Find where the given text appears and provide that cell's center as (x, y) coordinate. 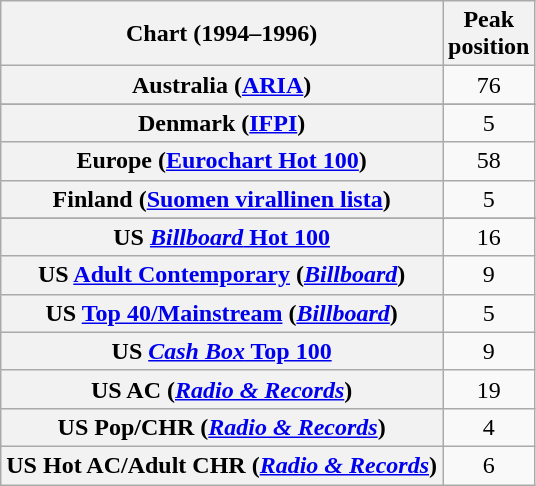
US AC (Radio & Records) (222, 389)
Europe (Eurochart Hot 100) (222, 161)
Chart (1994–1996) (222, 34)
Peakposition (488, 34)
4 (488, 427)
Finland (Suomen virallinen lista) (222, 199)
US Top 40/Mainstream (Billboard) (222, 313)
US Billboard Hot 100 (222, 237)
6 (488, 465)
16 (488, 237)
58 (488, 161)
Australia (ARIA) (222, 85)
US Pop/CHR (Radio & Records) (222, 427)
US Hot AC/Adult CHR (Radio & Records) (222, 465)
US Cash Box Top 100 (222, 351)
76 (488, 85)
Denmark (IFPI) (222, 123)
US Adult Contemporary (Billboard) (222, 275)
19 (488, 389)
